Extract the (X, Y) coordinate from the center of the cell holding the provided text.  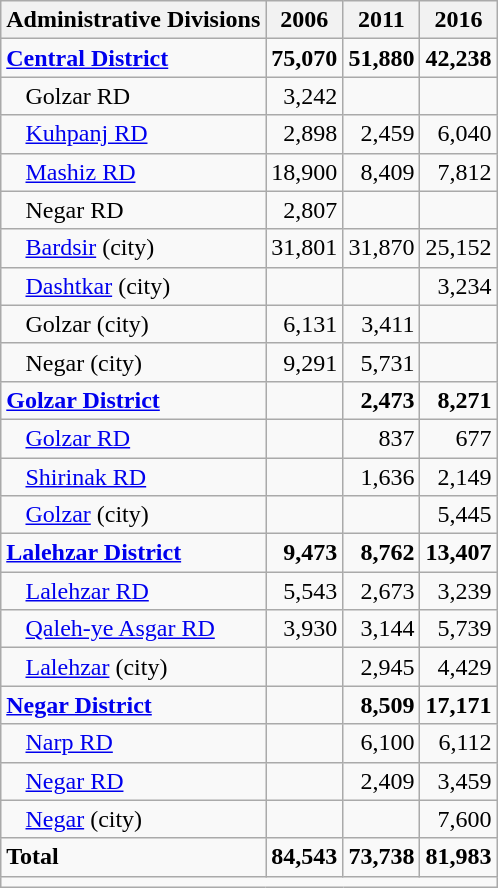
3,459 (458, 781)
Shirinak RD (134, 477)
9,291 (304, 362)
81,983 (458, 857)
2,673 (382, 591)
Golzar District (134, 400)
17,171 (458, 705)
25,152 (458, 248)
Qaleh-ye Asgar RD (134, 629)
Administrative Divisions (134, 20)
7,600 (458, 819)
18,900 (304, 172)
2,945 (382, 667)
2016 (458, 20)
1,636 (382, 477)
8,409 (382, 172)
2,459 (382, 134)
2,898 (304, 134)
84,543 (304, 857)
837 (382, 438)
Negar District (134, 705)
Central District (134, 58)
73,738 (382, 857)
Lalehzar District (134, 553)
9,473 (304, 553)
4,429 (458, 667)
Lalehzar RD (134, 591)
3,242 (304, 96)
5,543 (304, 591)
31,870 (382, 248)
42,238 (458, 58)
2006 (304, 20)
8,762 (382, 553)
2,473 (382, 400)
5,739 (458, 629)
7,812 (458, 172)
2011 (382, 20)
51,880 (382, 58)
5,445 (458, 515)
3,234 (458, 286)
13,407 (458, 553)
3,239 (458, 591)
6,131 (304, 324)
6,112 (458, 743)
Kuhpanj RD (134, 134)
Total (134, 857)
Mashiz RD (134, 172)
Lalehzar (city) (134, 667)
Narp RD (134, 743)
3,144 (382, 629)
Dashtkar (city) (134, 286)
Bardsir (city) (134, 248)
6,100 (382, 743)
75,070 (304, 58)
677 (458, 438)
5,731 (382, 362)
3,411 (382, 324)
2,409 (382, 781)
3,930 (304, 629)
8,271 (458, 400)
2,149 (458, 477)
31,801 (304, 248)
2,807 (304, 210)
6,040 (458, 134)
8,509 (382, 705)
